Scan for the cell matching the given text and deliver its (X, Y) coordinate at center. 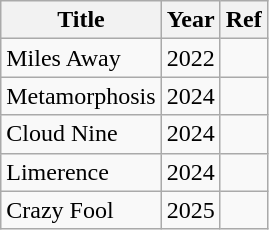
Crazy Fool (81, 210)
Year (190, 20)
Ref (244, 20)
Title (81, 20)
2025 (190, 210)
Limerence (81, 172)
Miles Away (81, 58)
Metamorphosis (81, 96)
2022 (190, 58)
Cloud Nine (81, 134)
